Output the (x, y) coordinate of the center of the cell containing the given text.  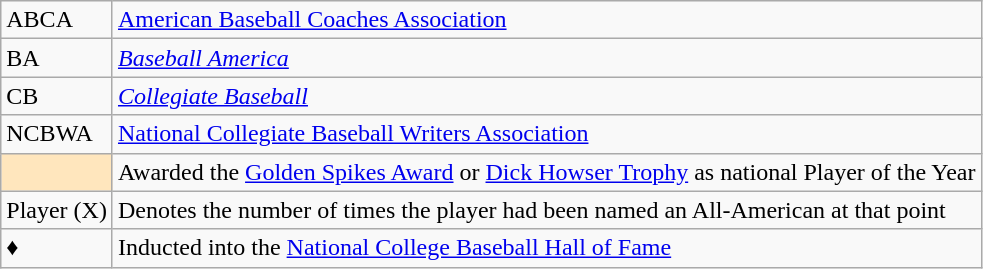
Baseball America (546, 58)
Denotes the number of times the player had been named an All-American at that point (546, 210)
American Baseball Coaches Association (546, 20)
Collegiate Baseball (546, 96)
NCBWA (57, 134)
National Collegiate Baseball Writers Association (546, 134)
Awarded the Golden Spikes Award or Dick Howser Trophy as national Player of the Year (546, 172)
BA (57, 58)
ABCA (57, 20)
♦ (57, 248)
Player (X) (57, 210)
CB (57, 96)
Inducted into the National College Baseball Hall of Fame (546, 248)
